Output the [x, y] coordinate of the center of the cell containing the given text.  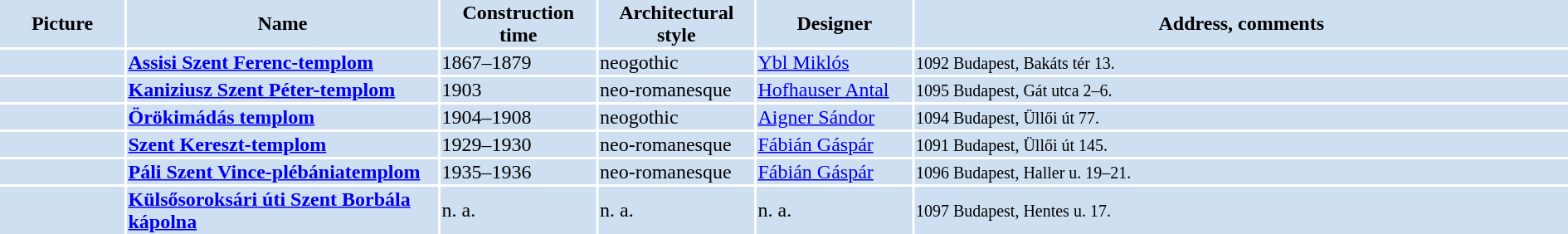
1095 Budapest, Gát utca 2–6. [1241, 90]
Assisi Szent Ferenc-templom [282, 62]
Örökimádás templom [282, 117]
Designer [835, 23]
1903 [519, 90]
Külsősoroksári úti Szent Borbála kápolna [282, 211]
1096 Budapest, Haller u. 19–21. [1241, 172]
Ybl Miklós [835, 62]
1929–1930 [519, 144]
Construction time [519, 23]
1092 Budapest, Bakáts tér 13. [1241, 62]
Kaniziusz Szent Péter-templom [282, 90]
1091 Budapest, Üllői út 145. [1241, 144]
1097 Budapest, Hentes u. 17. [1241, 211]
Aigner Sándor [835, 117]
1904–1908 [519, 117]
1935–1936 [519, 172]
Name [282, 23]
1094 Budapest, Üllői út 77. [1241, 117]
Picture [62, 23]
Páli Szent Vince-plébániatemplom [282, 172]
Architectural style [677, 23]
1867–1879 [519, 62]
Address, comments [1241, 23]
Hofhauser Antal [835, 90]
Szent Kereszt-templom [282, 144]
